For the text-containing cell, return its midpoint in [X, Y] coordinate format. 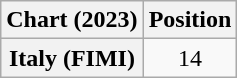
Chart (2023) [72, 20]
14 [190, 58]
Position [190, 20]
Italy (FIMI) [72, 58]
